Capture the cell that displays the provided text and extract its (X, Y) central coordinate. 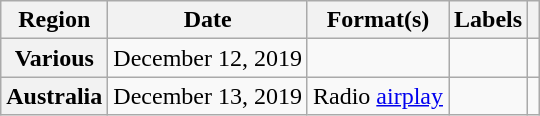
Various (54, 58)
Date (208, 20)
December 12, 2019 (208, 58)
Format(s) (378, 20)
December 13, 2019 (208, 96)
Labels (488, 20)
Region (54, 20)
Australia (54, 96)
Radio airplay (378, 96)
